Provide the (x, y) coordinate of the cell's center where the given text is located.  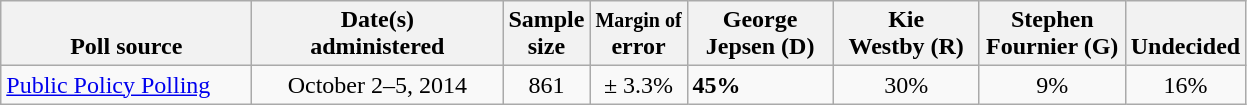
GeorgeJepsen (D) (760, 34)
October 2–5, 2014 (378, 85)
Margin oferror (638, 34)
Samplesize (546, 34)
KieWestby (R) (906, 34)
30% (906, 85)
Poll source (126, 34)
9% (1052, 85)
45% (760, 85)
861 (546, 85)
Public Policy Polling (126, 85)
± 3.3% (638, 85)
Date(s)administered (378, 34)
16% (1185, 85)
Undecided (1185, 34)
StephenFournier (G) (1052, 34)
